Identify which cell holds the provided text, then report its [x, y] central coordinate. 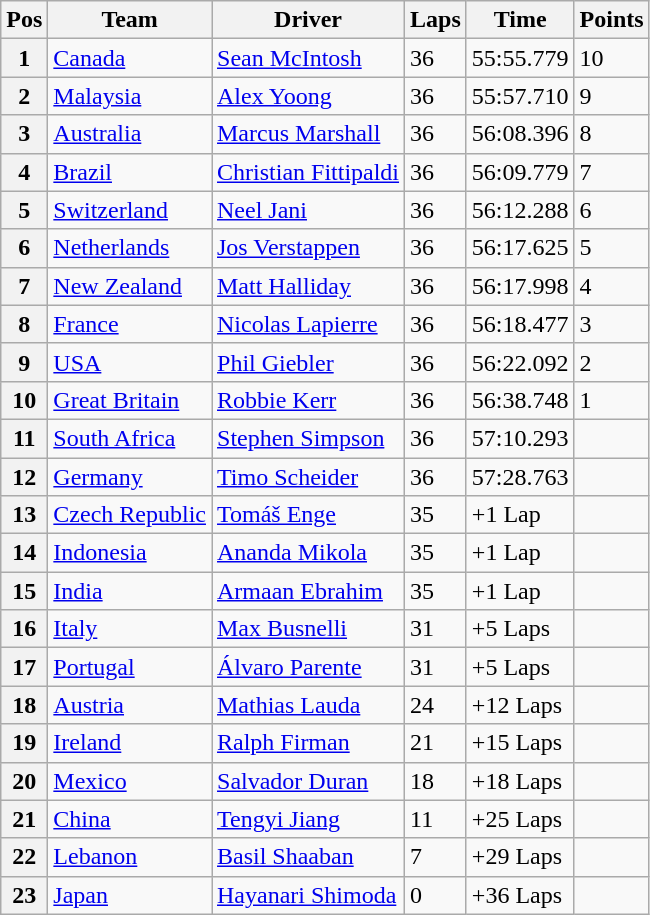
22 [24, 857]
55:55.779 [520, 58]
Driver [308, 20]
Mathias Lauda [308, 705]
Hayanari Shimoda [308, 895]
Jos Verstappen [308, 248]
Laps [436, 20]
Matt Halliday [308, 286]
Points [612, 20]
Team [130, 20]
Indonesia [130, 553]
Malaysia [130, 96]
20 [24, 781]
+36 Laps [520, 895]
+29 Laps [520, 857]
Pos [24, 20]
12 [24, 477]
16 [24, 629]
India [130, 591]
Marcus Marshall [308, 134]
Time [520, 20]
+15 Laps [520, 743]
17 [24, 667]
55:57.710 [520, 96]
South Africa [130, 438]
Italy [130, 629]
Timo Scheider [308, 477]
Phil Giebler [308, 362]
Austria [130, 705]
57:28.763 [520, 477]
Australia [130, 134]
15 [24, 591]
Ananda Mikola [308, 553]
56:08.396 [520, 134]
Max Busnelli [308, 629]
Nicolas Lapierre [308, 324]
19 [24, 743]
56:09.779 [520, 172]
Germany [130, 477]
Alex Yoong [308, 96]
56:22.092 [520, 362]
Robbie Kerr [308, 400]
56:17.998 [520, 286]
Ireland [130, 743]
Mexico [130, 781]
56:12.288 [520, 210]
Salvador Duran [308, 781]
23 [24, 895]
Czech Republic [130, 515]
+25 Laps [520, 819]
Great Britain [130, 400]
Stephen Simpson [308, 438]
Neel Jani [308, 210]
Brazil [130, 172]
+18 Laps [520, 781]
13 [24, 515]
+12 Laps [520, 705]
USA [130, 362]
56:17.625 [520, 248]
Ralph Firman [308, 743]
Netherlands [130, 248]
Tengyi Jiang [308, 819]
0 [436, 895]
Portugal [130, 667]
Armaan Ebrahim [308, 591]
57:10.293 [520, 438]
Christian Fittipaldi [308, 172]
Tomáš Enge [308, 515]
56:18.477 [520, 324]
Basil Shaaban [308, 857]
14 [24, 553]
24 [436, 705]
France [130, 324]
Lebanon [130, 857]
Switzerland [130, 210]
New Zealand [130, 286]
Álvaro Parente [308, 667]
56:38.748 [520, 400]
Canada [130, 58]
Japan [130, 895]
China [130, 819]
Sean McIntosh [308, 58]
